Capture the cell that displays the provided text and extract its [x, y] central coordinate. 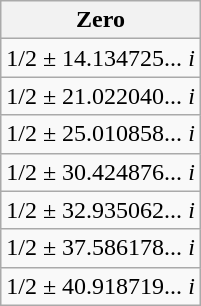
Zero [101, 20]
1/2 ± 25.010858... i [101, 134]
1/2 ± 21.022040... i [101, 96]
1/2 ± 40.918719... i [101, 286]
1/2 ± 37.586178... i [101, 248]
1/2 ± 30.424876... i [101, 172]
1/2 ± 32.935062... i [101, 210]
1/2 ± 14.134725... i [101, 58]
